Extract the (x, y) coordinate from the center of the cell holding the provided text.  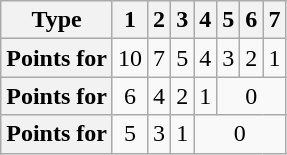
10 (130, 58)
Type (57, 20)
